Detect which cell encompasses the target text, then output its (X, Y) center coordinate. 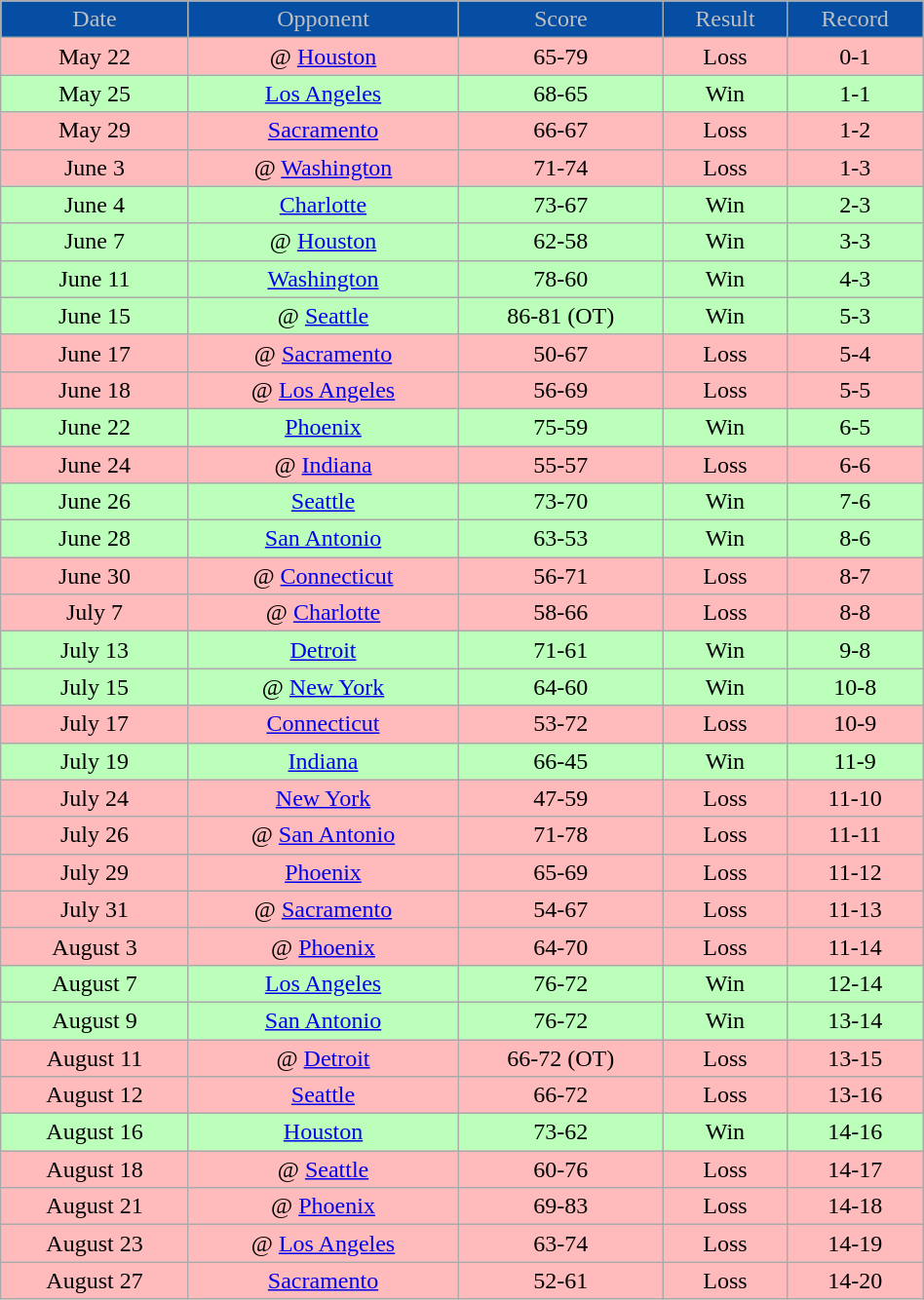
New York (323, 798)
52-61 (561, 1281)
64-60 (561, 687)
58-66 (561, 613)
Result (725, 19)
8-7 (855, 576)
75-59 (561, 427)
60-76 (561, 1169)
11-13 (855, 909)
73-62 (561, 1132)
July 19 (96, 761)
@ Charlotte (323, 613)
78-60 (561, 279)
May 29 (96, 131)
June 11 (96, 279)
June 18 (96, 390)
August 12 (96, 1095)
7-6 (855, 502)
July 15 (96, 687)
13-15 (855, 1057)
4-3 (855, 279)
66-72 (OT) (561, 1057)
June 3 (96, 168)
August 18 (96, 1169)
August 27 (96, 1281)
71-78 (561, 835)
Score (561, 19)
August 9 (96, 1020)
July 29 (96, 872)
@ Detroit (323, 1057)
@ Washington (323, 168)
August 7 (96, 983)
71-61 (561, 650)
June 24 (96, 465)
65-69 (561, 872)
66-72 (561, 1095)
June 22 (96, 427)
August 3 (96, 946)
June 26 (96, 502)
14-16 (855, 1132)
5-3 (855, 316)
64-70 (561, 946)
Date (96, 19)
5-5 (855, 390)
56-71 (561, 576)
65-79 (561, 57)
8-6 (855, 539)
73-67 (561, 205)
53-72 (561, 724)
@ San Antonio (323, 835)
9-8 (855, 650)
1-2 (855, 131)
11-9 (855, 761)
1-1 (855, 94)
Washington (323, 279)
@ New York (323, 687)
June 17 (96, 353)
73-70 (561, 502)
14-18 (855, 1206)
June 7 (96, 242)
Record (855, 19)
69-83 (561, 1206)
63-74 (561, 1243)
July 31 (96, 909)
47-59 (561, 798)
@ Indiana (323, 465)
Connecticut (323, 724)
13-16 (855, 1095)
July 26 (96, 835)
13-14 (855, 1020)
2-3 (855, 205)
0-1 (855, 57)
10-9 (855, 724)
June 4 (96, 205)
July 7 (96, 613)
66-67 (561, 131)
14-17 (855, 1169)
5-4 (855, 353)
1-3 (855, 168)
June 30 (96, 576)
August 23 (96, 1243)
July 24 (96, 798)
11-12 (855, 872)
14-19 (855, 1243)
68-65 (561, 94)
Houston (323, 1132)
71-74 (561, 168)
July 17 (96, 724)
Charlotte (323, 205)
11-10 (855, 798)
6-6 (855, 465)
14-20 (855, 1281)
12-14 (855, 983)
10-8 (855, 687)
June 28 (96, 539)
54-67 (561, 909)
56-69 (561, 390)
86-81 (OT) (561, 316)
6-5 (855, 427)
11-11 (855, 835)
August 11 (96, 1057)
55-57 (561, 465)
August 21 (96, 1206)
July 13 (96, 650)
Opponent (323, 19)
June 15 (96, 316)
63-53 (561, 539)
66-45 (561, 761)
May 25 (96, 94)
3-3 (855, 242)
Detroit (323, 650)
@ Connecticut (323, 576)
50-67 (561, 353)
8-8 (855, 613)
Indiana (323, 761)
11-14 (855, 946)
May 22 (96, 57)
62-58 (561, 242)
August 16 (96, 1132)
